Find where the given text appears and provide that cell's center as [X, Y] coordinate. 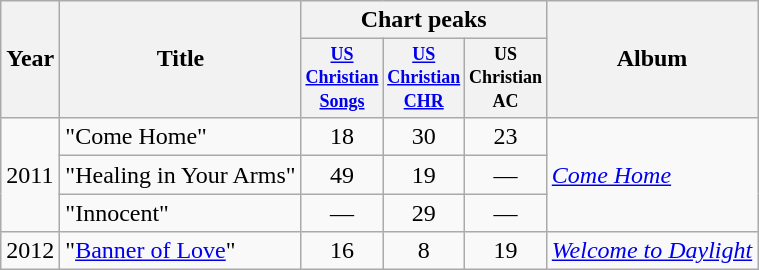
Welcome to Daylight [652, 251]
US Christian Songs [342, 78]
30 [424, 137]
16 [342, 251]
18 [342, 137]
US Christian CHR [424, 78]
Title [180, 60]
2011 [30, 175]
2012 [30, 251]
8 [424, 251]
"Healing in Your Arms" [180, 175]
"Come Home" [180, 137]
Album [652, 60]
"Innocent" [180, 213]
29 [424, 213]
23 [506, 137]
US Christian AC [506, 78]
49 [342, 175]
Come Home [652, 175]
Year [30, 60]
Chart peaks [424, 20]
"Banner of Love" [180, 251]
